For the text-containing cell, return its midpoint in (X, Y) coordinate format. 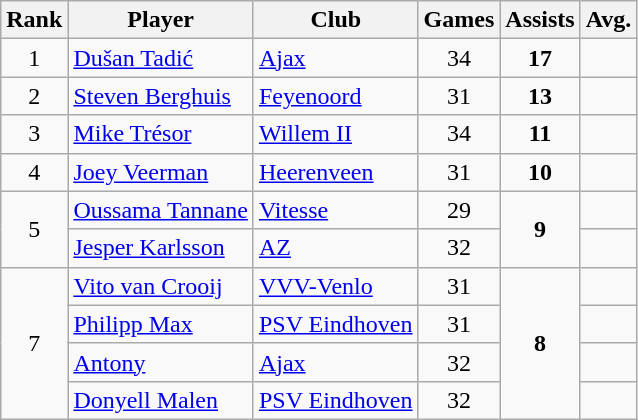
Oussama Tannane (161, 210)
Rank (34, 20)
9 (540, 229)
29 (459, 210)
Heerenveen (336, 172)
1 (34, 58)
17 (540, 58)
10 (540, 172)
Philipp Max (161, 324)
Avg. (608, 20)
Feyenoord (336, 96)
AZ (336, 248)
3 (34, 134)
Antony (161, 362)
Vito van Crooij (161, 286)
11 (540, 134)
8 (540, 343)
13 (540, 96)
4 (34, 172)
Assists (540, 20)
Player (161, 20)
5 (34, 229)
7 (34, 343)
Games (459, 20)
Club (336, 20)
Dušan Tadić (161, 58)
Vitesse (336, 210)
Steven Berghuis (161, 96)
Joey Veerman (161, 172)
Jesper Karlsson (161, 248)
Mike Trésor (161, 134)
Donyell Malen (161, 400)
2 (34, 96)
VVV-Venlo (336, 286)
Willem II (336, 134)
